Capture the cell that displays the provided text and extract its (X, Y) central coordinate. 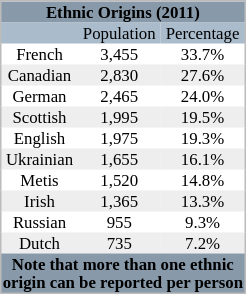
19.5% (204, 116)
Dutch (38, 242)
Ethnic Origins (2011) (122, 12)
955 (120, 222)
16.1% (204, 158)
Irish (38, 200)
2,830 (120, 74)
1,975 (120, 138)
3,455 (120, 54)
English (38, 138)
9.3% (204, 222)
14.8% (204, 180)
Note that more than one ethnicorigin can be reported per person (122, 274)
735 (120, 242)
1,995 (120, 116)
1,365 (120, 200)
1,520 (120, 180)
German (38, 96)
19.3% (204, 138)
1,655 (120, 158)
Canadian (38, 74)
Russian (38, 222)
Scottish (38, 116)
Percentage (204, 32)
2,465 (120, 96)
27.6% (204, 74)
7.2% (204, 242)
33.7% (204, 54)
13.3% (204, 200)
French (38, 54)
Metis (38, 180)
24.0% (204, 96)
Ukrainian (38, 158)
Population (120, 32)
